Pinpoint the cell where the given text exists, returning its (X, Y) midpoint coordinate. 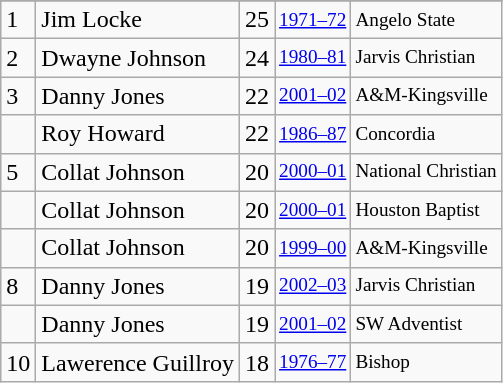
24 (256, 58)
Roy Howard (138, 134)
5 (18, 172)
SW Adventist (426, 324)
Concordia (426, 134)
1980–81 (313, 58)
1 (18, 20)
1986–87 (313, 134)
8 (18, 286)
2002–03 (313, 286)
Angelo State (426, 20)
2 (18, 58)
National Christian (426, 172)
1976–77 (313, 362)
10 (18, 362)
18 (256, 362)
Bishop (426, 362)
Jim Locke (138, 20)
Lawerence Guillroy (138, 362)
3 (18, 96)
Dwayne Johnson (138, 58)
1971–72 (313, 20)
Houston Baptist (426, 210)
25 (256, 20)
1999–00 (313, 248)
